Locate the cell with the specified text and output its (x, y) center coordinate. 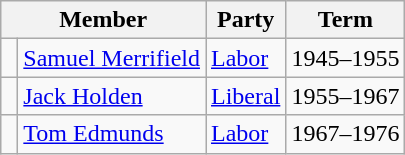
Member (104, 20)
Samuel Merrifield (112, 58)
Jack Holden (112, 96)
Party (246, 20)
Term (346, 20)
Liberal (246, 96)
1945–1955 (346, 58)
1967–1976 (346, 134)
1955–1967 (346, 96)
Tom Edmunds (112, 134)
